Output the (X, Y) coordinate of the center of the cell containing the given text.  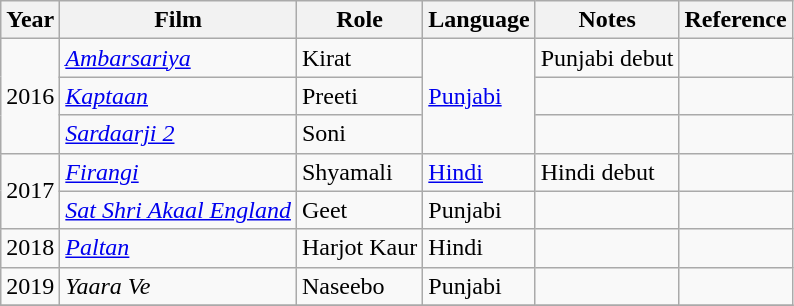
Notes (607, 20)
2017 (30, 191)
Firangi (178, 172)
Geet (359, 210)
Reference (736, 20)
Harjot Kaur (359, 248)
2018 (30, 248)
Naseebo (359, 286)
Punjabi debut (607, 58)
Sardaarji 2 (178, 134)
Paltan (178, 248)
Preeti (359, 96)
Kirat (359, 58)
Kaptaan (178, 96)
Shyamali (359, 172)
Language (479, 20)
2016 (30, 96)
Role (359, 20)
2019 (30, 286)
Hindi debut (607, 172)
Year (30, 20)
Soni (359, 134)
Film (178, 20)
Sat Shri Akaal England (178, 210)
Yaara Ve (178, 286)
Ambarsariya (178, 58)
